Detect which cell encompasses the target text, then output its [x, y] center coordinate. 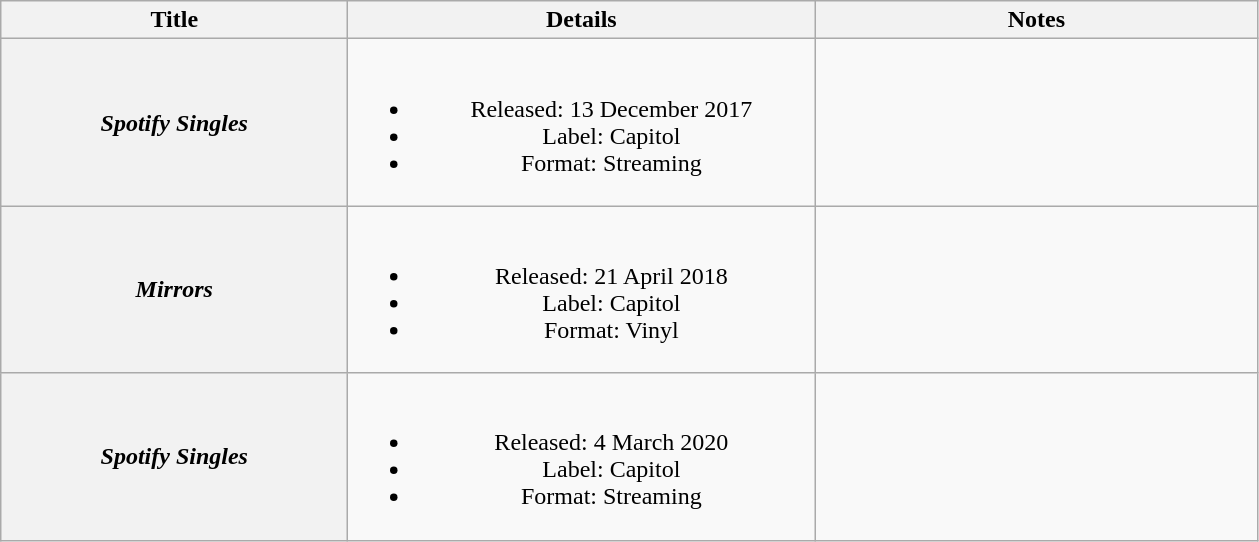
Released: 4 March 2020Label: CapitolFormat: Streaming [582, 456]
Title [174, 20]
Details [582, 20]
Released: 13 December 2017Label: CapitolFormat: Streaming [582, 122]
Notes [1036, 20]
Released: 21 April 2018Label: CapitolFormat: Vinyl [582, 290]
Mirrors [174, 290]
